From the cell containing the given text, extract its center point as [x, y] coordinate. 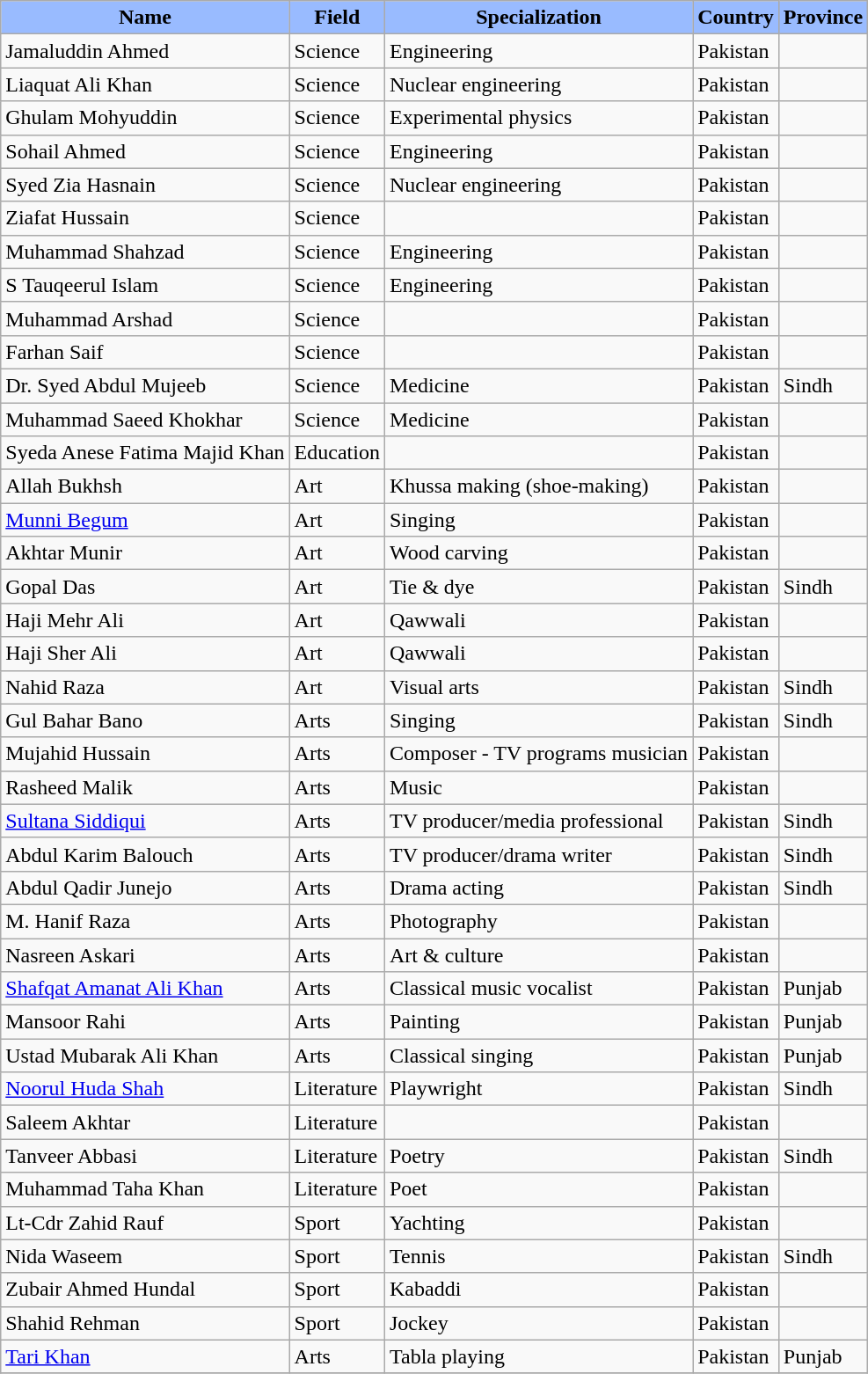
Haji Sher Ali [145, 654]
Allah Bukhsh [145, 486]
Yachting [538, 1223]
Education [337, 453]
Ziafat Hussain [145, 218]
Nida Waseem [145, 1256]
Mansoor Rahi [145, 1022]
Sultana Siddiqui [145, 821]
Experimental physics [538, 118]
Photography [538, 921]
Haji Mehr Ali [145, 620]
Art & culture [538, 954]
Province [823, 18]
Tabla playing [538, 1356]
Country [736, 18]
Ghulam Mohyuddin [145, 118]
Painting [538, 1022]
Zubair Ahmed Hundal [145, 1290]
TV producer/drama writer [538, 854]
Saleem Akhtar [145, 1122]
Rasheed Malik [145, 787]
Kabaddi [538, 1290]
TV producer/media professional [538, 821]
Gopal Das [145, 587]
Ustad Mubarak Ali Khan [145, 1056]
Tari Khan [145, 1356]
Visual arts [538, 687]
Syed Zia Hasnain [145, 185]
Shafqat Amanat Ali Khan [145, 989]
Noorul Huda Shah [145, 1089]
Classical singing [538, 1056]
Liaquat Ali Khan [145, 84]
Munni Begum [145, 520]
Muhammad Shahzad [145, 252]
Nahid Raza [145, 687]
Tennis [538, 1256]
Poet [538, 1189]
Akhtar Munir [145, 553]
Farhan Saif [145, 352]
Lt-Cdr Zahid Rauf [145, 1223]
Nasreen Askari [145, 954]
Abdul Qadir Junejo [145, 888]
Syeda Anese Fatima Majid Khan [145, 453]
Specialization [538, 18]
M. Hanif Raza [145, 921]
S Tauqeerul Islam [145, 285]
Drama acting [538, 888]
Classical music vocalist [538, 989]
Tanveer Abbasi [145, 1156]
Field [337, 18]
Poetry [538, 1156]
Muhammad Arshad [145, 318]
Jamaluddin Ahmed [145, 51]
Dr. Syed Abdul Mujeeb [145, 385]
Abdul Karim Balouch [145, 854]
Playwright [538, 1089]
Sohail Ahmed [145, 151]
Wood carving [538, 553]
Music [538, 787]
Gul Bahar Bano [145, 720]
Composer - TV programs musician [538, 754]
Shahid Rehman [145, 1323]
Jockey [538, 1323]
Muhammad Saeed Khokhar [145, 420]
Muhammad Taha Khan [145, 1189]
Tie & dye [538, 587]
Mujahid Hussain [145, 754]
Name [145, 18]
Khussa making (shoe-making) [538, 486]
